Find where the given text appears and provide that cell's center as [X, Y] coordinate. 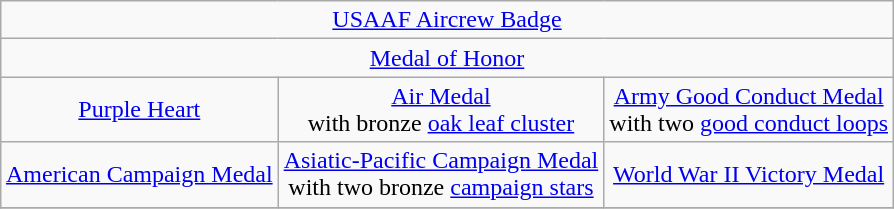
Asiatic-Pacific Campaign Medalwith two bronze campaign stars [441, 174]
American Campaign Medal [139, 174]
Purple Heart [139, 110]
Medal of Honor [446, 58]
Army Good Conduct Medalwith two good conduct loops [749, 110]
World War II Victory Medal [749, 174]
USAAF Aircrew Badge [446, 20]
Air Medalwith bronze oak leaf cluster [441, 110]
